Detect which cell encompasses the target text, then output its [X, Y] center coordinate. 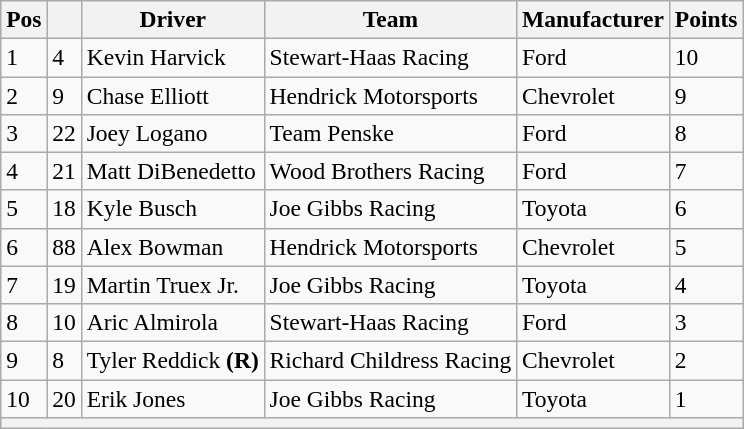
Chase Elliott [172, 95]
22 [64, 133]
Tyler Reddick (R) [172, 360]
Points [706, 19]
88 [64, 247]
Erik Jones [172, 398]
Martin Truex Jr. [172, 285]
Driver [172, 19]
20 [64, 398]
19 [64, 285]
Matt DiBenedetto [172, 171]
21 [64, 171]
Team [390, 19]
Alex Bowman [172, 247]
Richard Childress Racing [390, 360]
Kevin Harvick [172, 57]
Pos [24, 19]
Team Penske [390, 133]
18 [64, 209]
Joey Logano [172, 133]
Kyle Busch [172, 209]
Wood Brothers Racing [390, 171]
Aric Almirola [172, 322]
Manufacturer [594, 19]
